From the cell containing the given text, extract its center point as (x, y) coordinate. 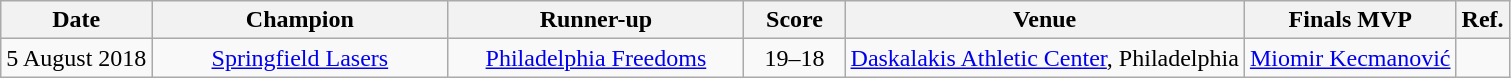
Springfield Lasers (300, 58)
Miomir Kecmanović (1350, 58)
Daskalakis Athletic Center, Philadelphia (1044, 58)
Champion (300, 20)
Score (794, 20)
5 August 2018 (76, 58)
Philadelphia Freedoms (596, 58)
Finals MVP (1350, 20)
19–18 (794, 58)
Venue (1044, 20)
Ref. (1482, 20)
Date (76, 20)
Runner-up (596, 20)
